Search for the cell housing the specified text and yield its [x, y] center coordinate. 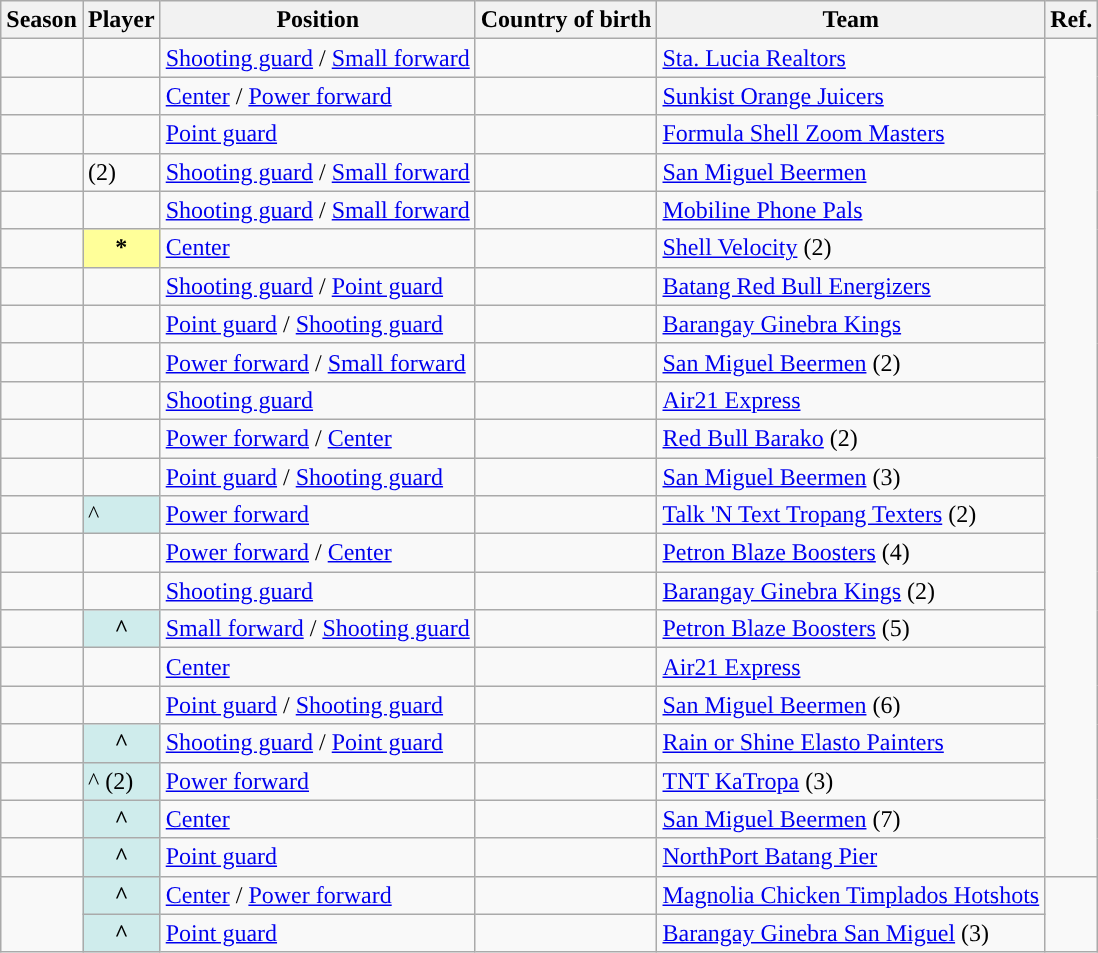
Formula Shell Zoom Masters [851, 134]
Rain or Shine Elasto Painters [851, 743]
Shell Velocity (2) [851, 248]
Small forward / Shooting guard [318, 629]
Ref. [1072, 20]
^ (2) [121, 781]
Season [42, 20]
Barangay Ginebra San Miguel (3) [851, 933]
Talk 'N Text Tropang Texters (2) [851, 515]
Country of birth [566, 20]
(2) [121, 172]
Batang Red Bull Energizers [851, 286]
* [121, 248]
Red Bull Barako (2) [851, 438]
Petron Blaze Boosters (4) [851, 553]
San Miguel Beermen (2) [851, 362]
Mobiline Phone Pals [851, 210]
Petron Blaze Boosters (5) [851, 629]
Barangay Ginebra Kings (2) [851, 591]
Power forward / Small forward [318, 362]
Team [851, 20]
Sta. Lucia Realtors [851, 58]
Barangay Ginebra Kings [851, 324]
San Miguel Beermen [851, 172]
TNT KaTropa (3) [851, 781]
San Miguel Beermen (3) [851, 477]
Magnolia Chicken Timplados Hotshots [851, 895]
NorthPort Batang Pier [851, 857]
Position [318, 20]
Sunkist Orange Juicers [851, 96]
San Miguel Beermen (7) [851, 819]
San Miguel Beermen (6) [851, 705]
Player [121, 20]
